Identify which cell holds the provided text, then report its (X, Y) central coordinate. 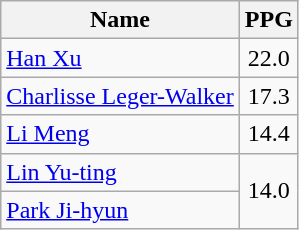
PPG (268, 20)
Han Xu (120, 58)
Li Meng (120, 134)
14.0 (268, 191)
22.0 (268, 58)
14.4 (268, 134)
Charlisse Leger-Walker (120, 96)
Park Ji-hyun (120, 210)
Lin Yu-ting (120, 172)
17.3 (268, 96)
Name (120, 20)
